Search for the cell housing the specified text and yield its [x, y] center coordinate. 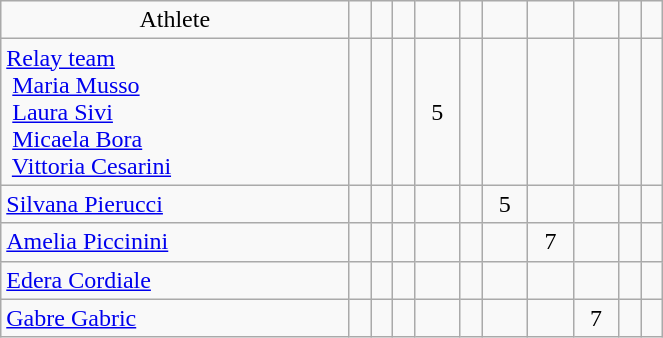
Athlete [175, 20]
Gabre Gabric [175, 318]
Relay team Maria Musso Laura Sivi Micaela Bora Vittoria Cesarini [175, 112]
Silvana Pierucci [175, 204]
Edera Cordiale [175, 280]
Amelia Piccinini [175, 242]
